For the text-containing cell, return its midpoint in (X, Y) coordinate format. 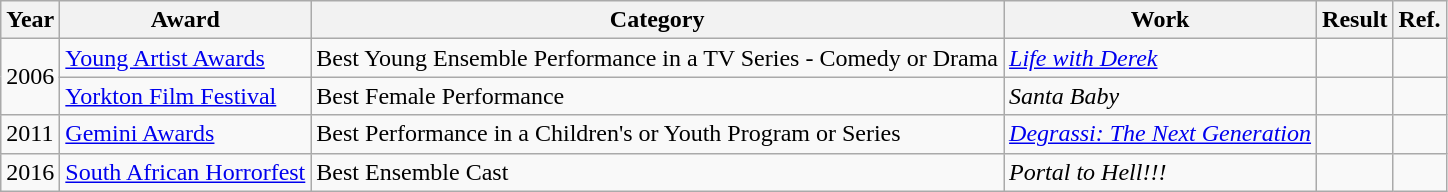
Yorkton Film Festival (186, 96)
Best Young Ensemble Performance in a TV Series - Comedy or Drama (658, 58)
Award (186, 20)
Work (1160, 20)
Degrassi: The Next Generation (1160, 134)
Best Female Performance (658, 96)
2011 (30, 134)
Life with Derek (1160, 58)
Best Performance in a Children's or Youth Program or Series (658, 134)
2016 (30, 172)
Year (30, 20)
Category (658, 20)
Santa Baby (1160, 96)
Ref. (1420, 20)
2006 (30, 77)
Gemini Awards (186, 134)
South African Horrorfest (186, 172)
Best Ensemble Cast (658, 172)
Young Artist Awards (186, 58)
Result (1355, 20)
Portal to Hell!!! (1160, 172)
